Return the [X, Y] coordinate for the center point of the cell that contains the specified text.  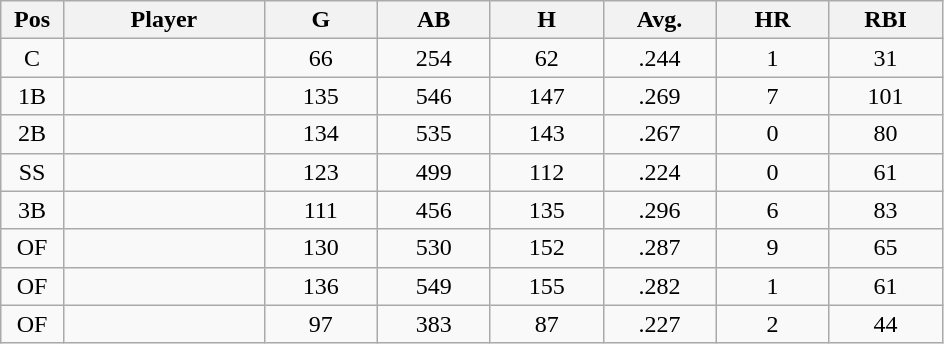
66 [320, 58]
530 [434, 248]
HR [772, 20]
499 [434, 172]
C [32, 58]
2B [32, 134]
1B [32, 96]
383 [434, 324]
.269 [660, 96]
G [320, 20]
3B [32, 210]
RBI [886, 20]
Player [164, 20]
9 [772, 248]
134 [320, 134]
112 [546, 172]
.244 [660, 58]
.224 [660, 172]
87 [546, 324]
152 [546, 248]
SS [32, 172]
2 [772, 324]
AB [434, 20]
83 [886, 210]
80 [886, 134]
143 [546, 134]
97 [320, 324]
Avg. [660, 20]
136 [320, 286]
31 [886, 58]
62 [546, 58]
147 [546, 96]
.267 [660, 134]
.227 [660, 324]
7 [772, 96]
H [546, 20]
535 [434, 134]
456 [434, 210]
123 [320, 172]
6 [772, 210]
101 [886, 96]
549 [434, 286]
.287 [660, 248]
130 [320, 248]
111 [320, 210]
546 [434, 96]
65 [886, 248]
254 [434, 58]
155 [546, 286]
Pos [32, 20]
.282 [660, 286]
44 [886, 324]
.296 [660, 210]
